Determine the [x, y] coordinate at the center of the cell enclosing the given text.  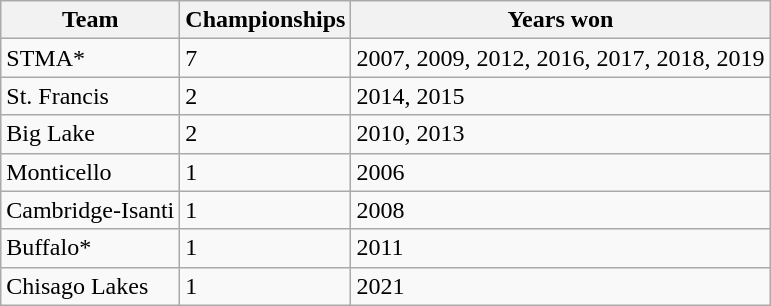
2007, 2009, 2012, 2016, 2017, 2018, 2019 [560, 58]
7 [266, 58]
2014, 2015 [560, 96]
2010, 2013 [560, 134]
St. Francis [90, 96]
Buffalo* [90, 248]
Monticello [90, 172]
Years won [560, 20]
Cambridge-Isanti [90, 210]
Chisago Lakes [90, 286]
2021 [560, 286]
2008 [560, 210]
2006 [560, 172]
2011 [560, 248]
Big Lake [90, 134]
STMA* [90, 58]
Team [90, 20]
Championships [266, 20]
